Output the (X, Y) coordinate of the center of the cell containing the given text.  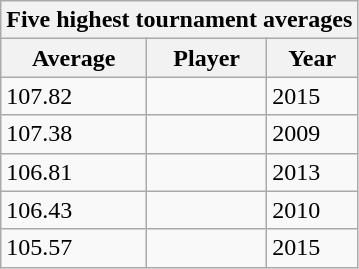
2009 (312, 134)
107.38 (74, 134)
Player (207, 58)
Average (74, 58)
Five highest tournament averages (180, 20)
Year (312, 58)
106.43 (74, 210)
105.57 (74, 248)
106.81 (74, 172)
2013 (312, 172)
2010 (312, 210)
107.82 (74, 96)
